From the cell containing the given text, extract its center point as [X, Y] coordinate. 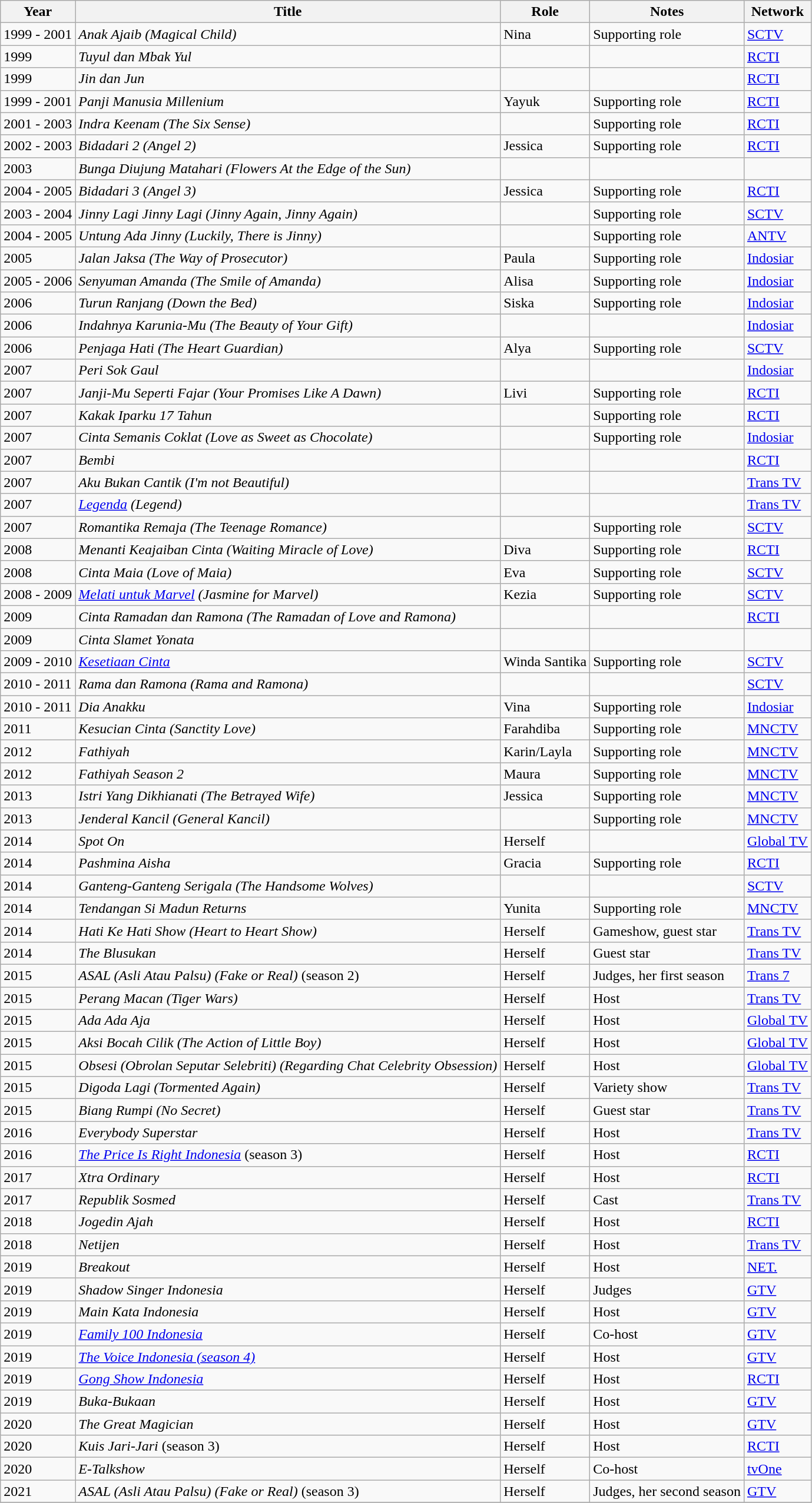
Panji Manusia Millenium [288, 101]
Penjaga Hati (The Heart Guardian) [288, 348]
Eva [545, 572]
Xtra Ordinary [288, 1177]
Digoda Lagi (Tormented Again) [288, 1088]
Jin dan Jun [288, 79]
Cinta Maia (Love of Maia) [288, 572]
Janji-Mu Seperti Fajar (Your Promises Like A Dawn) [288, 393]
Cinta Slamet Yonata [288, 639]
ASAL (Asli Atau Palsu) (Fake or Real) (season 2) [288, 975]
Bembi [288, 460]
Pashmina Aisha [288, 863]
Winda Santika [545, 662]
2003 [38, 168]
Siska [545, 303]
Netijen [288, 1244]
Cinta Semanis Coklat (Love as Sweet as Chocolate) [288, 438]
Bidadari 2 (Angel 2) [288, 146]
Biang Rumpi (No Secret) [288, 1110]
Aku Bukan Cantik (I'm not Beautiful) [288, 482]
Yunita [545, 908]
Fathiyah Season 2 [288, 774]
Senyuman Amanda (The Smile of Amanda) [288, 281]
Obsesi (Obrolan Seputar Selebriti) (Regarding Chat Celebrity Obsession) [288, 1065]
Jinny Lagi Jinny Lagi (Jinny Again, Jinny Again) [288, 213]
Alisa [545, 281]
Ganteng-Ganteng Serigala (The Handsome Wolves) [288, 886]
Romantika Remaja (The Teenage Romance) [288, 527]
Gracia [545, 863]
Cinta Ramadan dan Ramona (The Ramadan of Love and Ramona) [288, 617]
Judges [667, 1289]
Breakout [288, 1267]
2009 - 2010 [38, 662]
Gameshow, guest star [667, 931]
Spot On [288, 841]
Kesetiaan Cinta [288, 662]
Buka-Bukaan [288, 1402]
Jogedin Ajah [288, 1222]
Istri Yang Dikhianati (The Betrayed Wife) [288, 796]
Jalan Jaksa (The Way of Prosecutor) [288, 258]
Indahnya Karunia-Mu (The Beauty of Your Gift) [288, 326]
2003 - 2004 [38, 213]
Paula [545, 258]
Rama dan Ramona (Rama and Ramona) [288, 684]
Ada Ada Aja [288, 1021]
Tuyul dan Mbak Yul [288, 57]
Untung Ada Jinny (Luckily, There is Jinny) [288, 236]
Peri Sok Gaul [288, 370]
Anak Ajaib (Magical Child) [288, 34]
NET. [777, 1267]
2011 [38, 729]
ANTV [777, 236]
Notes [667, 12]
Kesucian Cinta (Sanctity Love) [288, 729]
2005 [38, 258]
Kezia [545, 594]
Nina [545, 34]
Dia Anakku [288, 707]
2021 [38, 1491]
Bunga Diujung Matahari (Flowers At the Edge of the Sun) [288, 168]
Aksi Bocah Cilik (The Action of Little Boy) [288, 1043]
Fathiyah [288, 751]
Karin/Layla [545, 751]
Yayuk [545, 101]
Turun Ranjang (Down the Bed) [288, 303]
The Great Magician [288, 1424]
The Blusukan [288, 953]
Perang Macan (Tiger Wars) [288, 998]
2001 - 2003 [38, 124]
Indra Keenam (The Six Sense) [288, 124]
Family 100 Indonesia [288, 1334]
Alya [545, 348]
Menanti Keajaiban Cinta (Waiting Miracle of Love) [288, 549]
Bidadari 3 (Angel 3) [288, 191]
Kakak Iparku 17 Tahun [288, 415]
Kuis Jari-Jari (season 3) [288, 1446]
Hati Ke Hati Show (Heart to Heart Show) [288, 931]
tvOne [777, 1469]
Shadow Singer Indonesia [288, 1289]
Everybody Superstar [288, 1133]
Maura [545, 774]
Judges, her second season [667, 1491]
Judges, her first season [667, 975]
Melati untuk Marvel (Jasmine for Marvel) [288, 594]
Republik Sosmed [288, 1200]
2005 - 2006 [38, 281]
2002 - 2003 [38, 146]
The Voice Indonesia (season 4) [288, 1356]
ASAL (Asli Atau Palsu) (Fake or Real) (season 3) [288, 1491]
Trans 7 [777, 975]
E-Talkshow [288, 1469]
Year [38, 12]
Gong Show Indonesia [288, 1379]
Main Kata Indonesia [288, 1312]
The Price Is Right Indonesia (season 3) [288, 1155]
Variety show [667, 1088]
Legenda (Legend) [288, 505]
Role [545, 12]
Network [777, 12]
Cast [667, 1200]
Jenderal Kancil (General Kancil) [288, 819]
Tendangan Si Madun Returns [288, 908]
Title [288, 12]
Vina [545, 707]
Livi [545, 393]
2008 - 2009 [38, 594]
Farahdiba [545, 729]
Diva [545, 549]
